Scan for the cell matching the given text and deliver its [x, y] coordinate at center. 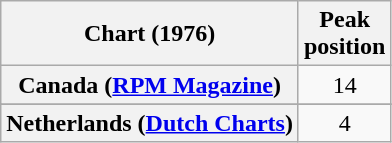
Canada (RPM Magazine) [150, 85]
Peakposition [344, 34]
Chart (1976) [150, 34]
Netherlands (Dutch Charts) [150, 123]
4 [344, 123]
14 [344, 85]
